From the cell containing the given text, extract its center point as [X, Y] coordinate. 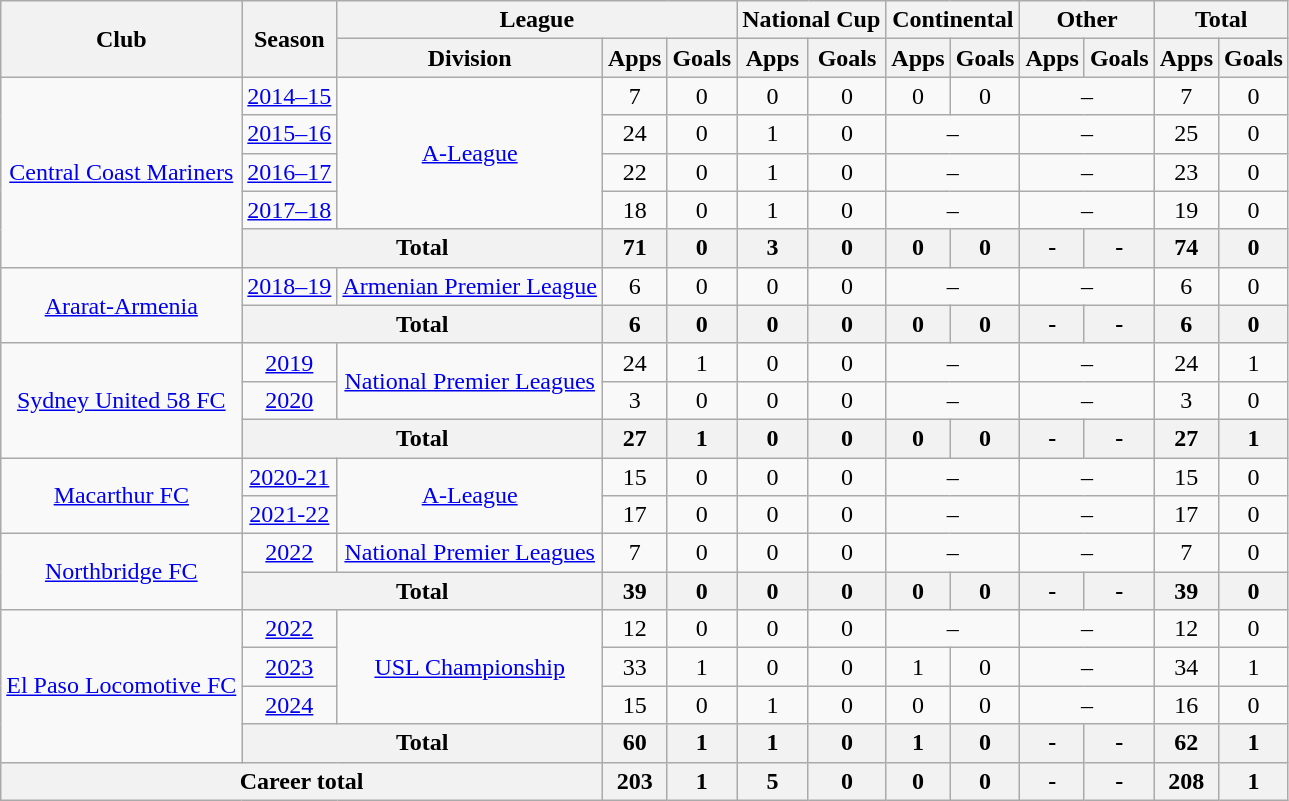
2020-21 [290, 477]
2019 [290, 362]
Northbridge FC [122, 572]
5 [773, 781]
Career total [302, 781]
El Paso Locomotive FC [122, 686]
Division [470, 58]
71 [634, 248]
23 [1186, 172]
2017–18 [290, 210]
203 [634, 781]
19 [1186, 210]
2021-22 [290, 515]
18 [634, 210]
Central Coast Mariners [122, 172]
62 [1186, 743]
33 [634, 667]
60 [634, 743]
League [537, 20]
Armenian Premier League [470, 286]
2020 [290, 400]
2018–19 [290, 286]
16 [1186, 705]
22 [634, 172]
2024 [290, 705]
2023 [290, 667]
34 [1186, 667]
2014–15 [290, 96]
Season [290, 39]
Continental [953, 20]
Ararat-Armenia [122, 305]
74 [1186, 248]
2016–17 [290, 172]
Club [122, 39]
2015–16 [290, 134]
25 [1186, 134]
208 [1186, 781]
Sydney United 58 FC [122, 400]
USL Championship [470, 667]
National Cup [812, 20]
Other [1087, 20]
Macarthur FC [122, 496]
